Return the [X, Y] coordinate for the center point of the cell that contains the specified text.  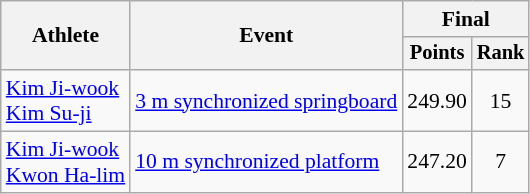
Event [266, 36]
Kim Ji-wookKwon Ha-lim [66, 162]
247.20 [436, 162]
3 m synchronized springboard [266, 100]
Athlete [66, 36]
249.90 [436, 100]
Rank [501, 54]
Kim Ji-wookKim Su-ji [66, 100]
Points [436, 54]
10 m synchronized platform [266, 162]
15 [501, 100]
Final [466, 19]
7 [501, 162]
